Find where the given text appears and provide that cell's center as [x, y] coordinate. 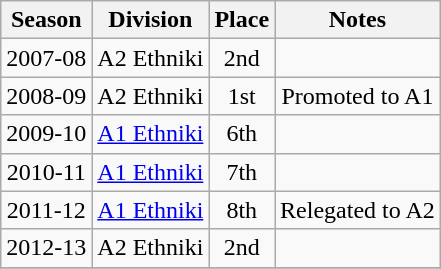
2009-10 [46, 134]
Relegated to A2 [358, 210]
Season [46, 20]
Division [150, 20]
6th [242, 134]
2012-13 [46, 248]
2011-12 [46, 210]
Notes [358, 20]
2008-09 [46, 96]
7th [242, 172]
1st [242, 96]
Place [242, 20]
2007-08 [46, 58]
8th [242, 210]
2010-11 [46, 172]
Promoted to A1 [358, 96]
